Output the [x, y] coordinate of the center of the cell containing the given text.  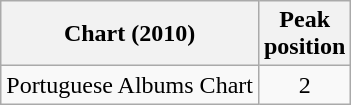
Portuguese Albums Chart [130, 85]
2 [304, 85]
Peakposition [304, 34]
Chart (2010) [130, 34]
